Output the [x, y] coordinate of the center of the cell containing the given text.  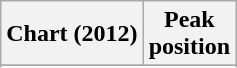
Peakposition [189, 34]
Chart (2012) [72, 34]
